Return (x, y) of the center of cell containing provided text 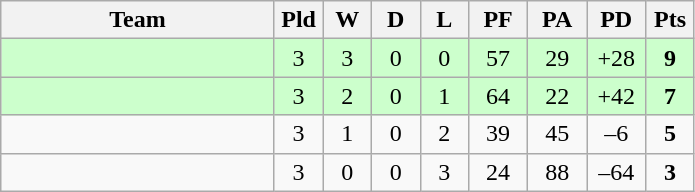
D (396, 20)
PA (558, 20)
PD (616, 20)
39 (498, 134)
Pld (298, 20)
57 (498, 58)
–6 (616, 134)
64 (498, 96)
PF (498, 20)
+42 (616, 96)
29 (558, 58)
24 (498, 172)
Pts (670, 20)
–64 (616, 172)
Team (138, 20)
L (444, 20)
+28 (616, 58)
9 (670, 58)
7 (670, 96)
88 (558, 172)
45 (558, 134)
22 (558, 96)
W (348, 20)
5 (670, 134)
